Locate the cell with the specified text and output its (x, y) center coordinate. 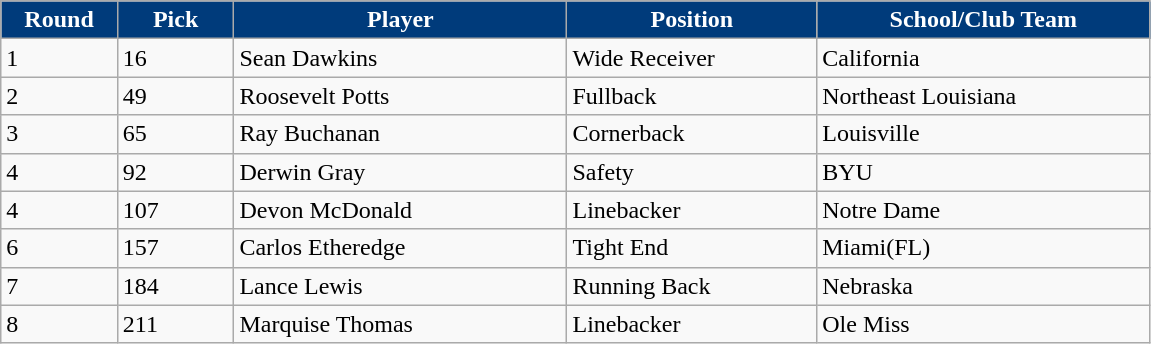
Carlos Etheredge (400, 248)
California (984, 58)
Roosevelt Potts (400, 96)
65 (176, 134)
107 (176, 210)
Derwin Gray (400, 172)
157 (176, 248)
3 (60, 134)
Running Back (692, 286)
Devon McDonald (400, 210)
Lance Lewis (400, 286)
BYU (984, 172)
2 (60, 96)
8 (60, 324)
Sean Dawkins (400, 58)
Miami(FL) (984, 248)
Position (692, 20)
Round (60, 20)
184 (176, 286)
Marquise Thomas (400, 324)
7 (60, 286)
Fullback (692, 96)
Notre Dame (984, 210)
Ole Miss (984, 324)
Pick (176, 20)
Tight End (692, 248)
6 (60, 248)
Nebraska (984, 286)
16 (176, 58)
Wide Receiver (692, 58)
Safety (692, 172)
1 (60, 58)
Northeast Louisiana (984, 96)
Cornerback (692, 134)
92 (176, 172)
Player (400, 20)
49 (176, 96)
Louisville (984, 134)
School/Club Team (984, 20)
Ray Buchanan (400, 134)
211 (176, 324)
